From the cell containing the given text, extract its center point as [X, Y] coordinate. 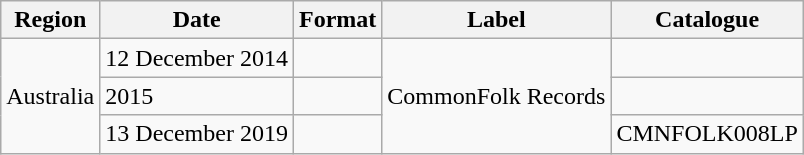
Catalogue [707, 20]
Australia [50, 96]
Date [197, 20]
2015 [197, 96]
Label [496, 20]
CMNFOLK008LP [707, 134]
12 December 2014 [197, 58]
Format [337, 20]
CommonFolk Records [496, 96]
13 December 2019 [197, 134]
Region [50, 20]
